Return the [X, Y] coordinate for the center point of the cell that contains the specified text.  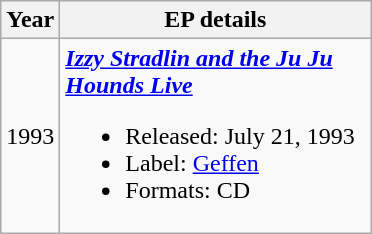
Izzy Stradlin and the Ju Ju Hounds LiveReleased: July 21, 1993Label: GeffenFormats: CD [216, 136]
EP details [216, 20]
Year [30, 20]
1993 [30, 136]
